Search for the cell housing the specified text and yield its [X, Y] center coordinate. 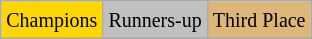
Champions [52, 20]
Third Place [259, 20]
Runners-up [155, 20]
